Capture the cell that displays the provided text and extract its [x, y] central coordinate. 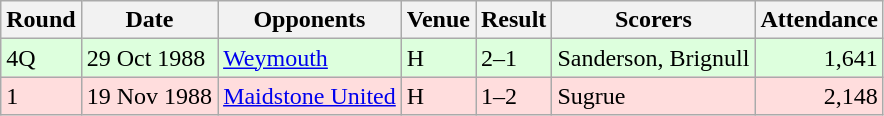
1–2 [514, 96]
4Q [41, 58]
1 [41, 96]
29 Oct 1988 [149, 58]
Scorers [654, 20]
Opponents [310, 20]
Result [514, 20]
Maidstone United [310, 96]
Date [149, 20]
Weymouth [310, 58]
Attendance [819, 20]
Sugrue [654, 96]
19 Nov 1988 [149, 96]
2,148 [819, 96]
Venue [438, 20]
1,641 [819, 58]
Round [41, 20]
2–1 [514, 58]
Sanderson, Brignull [654, 58]
